Detect which cell encompasses the target text, then output its [x, y] center coordinate. 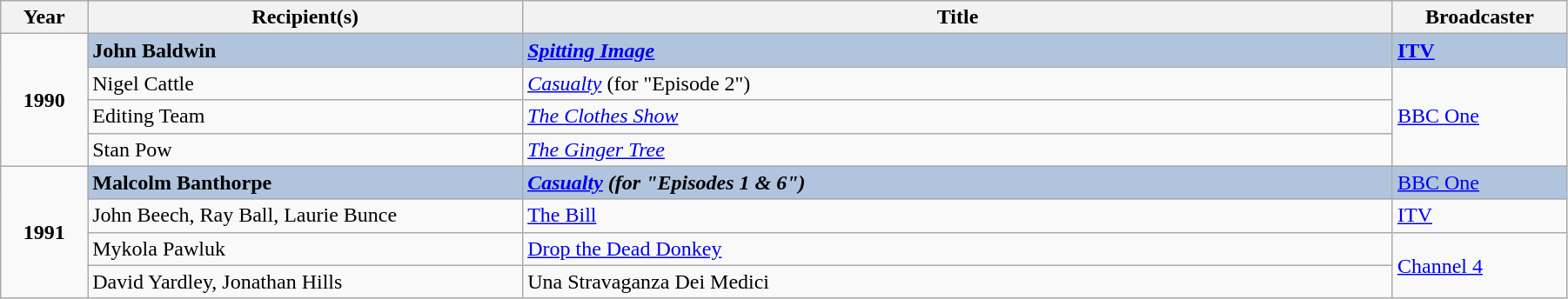
Recipient(s) [305, 17]
Mykola Pawluk [305, 249]
David Yardley, Jonathan Hills [305, 282]
Year [44, 17]
John Beech, Ray Ball, Laurie Bunce [305, 216]
Drop the Dead Donkey [958, 249]
Stan Pow [305, 149]
Nigel Cattle [305, 83]
Malcolm Banthorpe [305, 183]
The Bill [958, 216]
1990 [44, 100]
Una Stravaganza Dei Medici [958, 282]
The Ginger Tree [958, 149]
The Clothes Show [958, 116]
Broadcaster [1479, 17]
Spitting Image [958, 50]
Casualty (for "Episode 2") [958, 83]
Channel 4 [1479, 265]
Title [958, 17]
Editing Team [305, 116]
Casualty (for "Episodes 1 & 6") [958, 183]
John Baldwin [305, 50]
1991 [44, 232]
